Search for the cell housing the specified text and yield its [x, y] center coordinate. 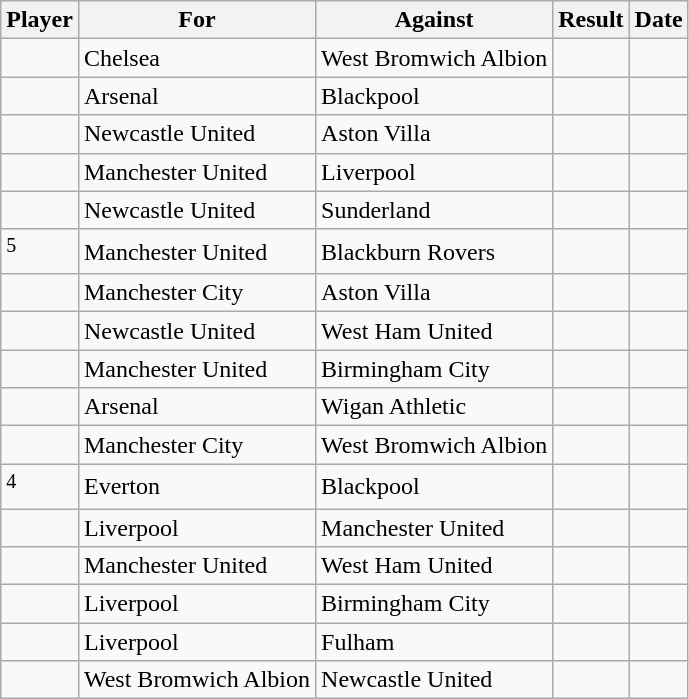
Fulham [434, 642]
Wigan Athletic [434, 407]
Blackburn Rovers [434, 252]
Against [434, 20]
Sunderland [434, 210]
Result [591, 20]
5 [40, 252]
4 [40, 486]
Date [658, 20]
Player [40, 20]
Chelsea [196, 58]
Everton [196, 486]
For [196, 20]
